Output the [X, Y] coordinate of the center of the cell containing the given text.  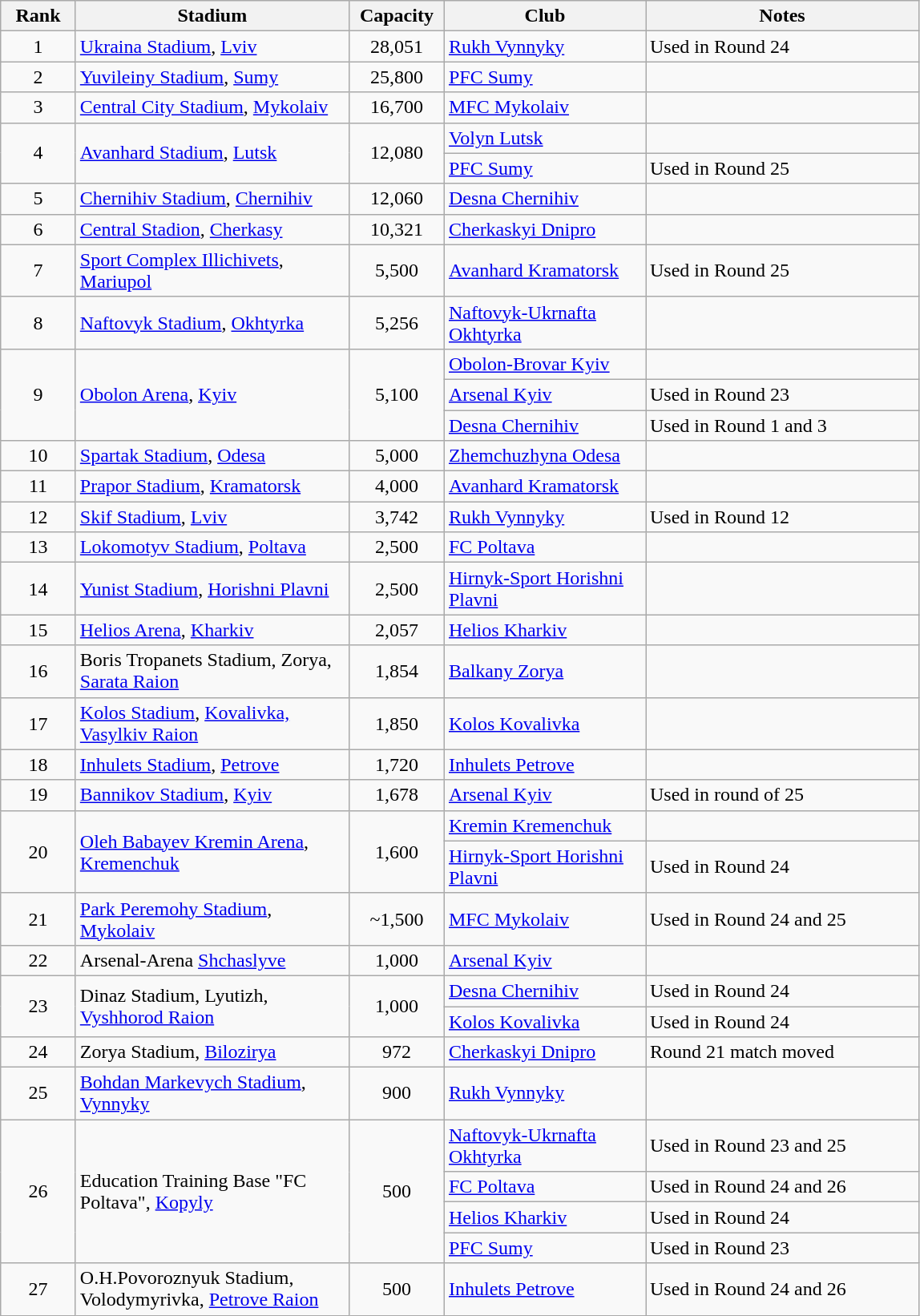
Balkany Zorya [545, 672]
Kolos Stadium, Kovalivka, Vasylkiv Raion [212, 723]
Central City Stadium, Mykolaiv [212, 107]
O.H.Povoroznyuk Stadium, Volodymyrivka, Petrove Raion [212, 1289]
Helios Arena, Kharkiv [212, 630]
13 [38, 547]
Capacity [396, 16]
Sport Complex Illichivets, Mariupol [212, 271]
24 [38, 1052]
1,600 [396, 851]
Inhulets Stadium, Petrove [212, 765]
1,720 [396, 765]
5,100 [396, 394]
9 [38, 394]
Round 21 match moved [782, 1052]
1 [38, 46]
Zorya Stadium, Bilozirya [212, 1052]
Dinaz Stadium, Lyutizh, Vyshhorod Raion [212, 1006]
6 [38, 229]
Used in Round 24 and 25 [782, 918]
20 [38, 851]
Lokomotyv Stadium, Poltava [212, 547]
Park Peremohy Stadium, Mykolaiv [212, 918]
Skif Stadium, Lviv [212, 517]
5,256 [396, 322]
28,051 [396, 46]
Bohdan Markevych Stadium, Vynnyky [212, 1093]
27 [38, 1289]
1,678 [396, 795]
Bannikov Stadium, Kyiv [212, 795]
Oleh Babayev Kremin Arena, Kremenchuk [212, 851]
Obolon-Brovar Kyiv [545, 364]
Used in Round 12 [782, 517]
Zhemchuzhyna Odesa [545, 456]
16,700 [396, 107]
15 [38, 630]
Spartak Stadium, Odesa [212, 456]
Avanhard Stadium, Lutsk [212, 153]
10 [38, 456]
Education Training Base "FC Poltava", Kopyly [212, 1191]
Stadium [212, 16]
Notes [782, 16]
Naftovyk Stadium, Okhtyrka [212, 322]
17 [38, 723]
26 [38, 1191]
3 [38, 107]
12 [38, 517]
25 [38, 1093]
Prapor Stadium, Kramatorsk [212, 486]
Rank [38, 16]
1,854 [396, 672]
Central Stadion, Cherkasy [212, 229]
Used in round of 25 [782, 795]
14 [38, 588]
5,500 [396, 271]
972 [396, 1052]
11 [38, 486]
Club [545, 16]
12,080 [396, 153]
Yunist Stadium, Horishni Plavni [212, 588]
~1,500 [396, 918]
Yuvileiny Stadium, Sumy [212, 77]
18 [38, 765]
Boris Tropanets Stadium, Zorya, Sarata Raion [212, 672]
2,057 [396, 630]
7 [38, 271]
21 [38, 918]
1,850 [396, 723]
5,000 [396, 456]
2 [38, 77]
12,060 [396, 199]
22 [38, 960]
Ukraina Stadium, Lviv [212, 46]
Obolon Arena, Kyiv [212, 394]
23 [38, 1006]
8 [38, 322]
10,321 [396, 229]
4 [38, 153]
Kremin Kremenchuk [545, 826]
5 [38, 199]
Volyn Lutsk [545, 138]
4,000 [396, 486]
Used in Round 1 and 3 [782, 426]
Used in Round 23 and 25 [782, 1146]
3,742 [396, 517]
19 [38, 795]
25,800 [396, 77]
Arsenal-Arena Shchaslyve [212, 960]
16 [38, 672]
900 [396, 1093]
Chernihiv Stadium, Chernihiv [212, 199]
